Search for the cell housing the specified text and yield its (x, y) center coordinate. 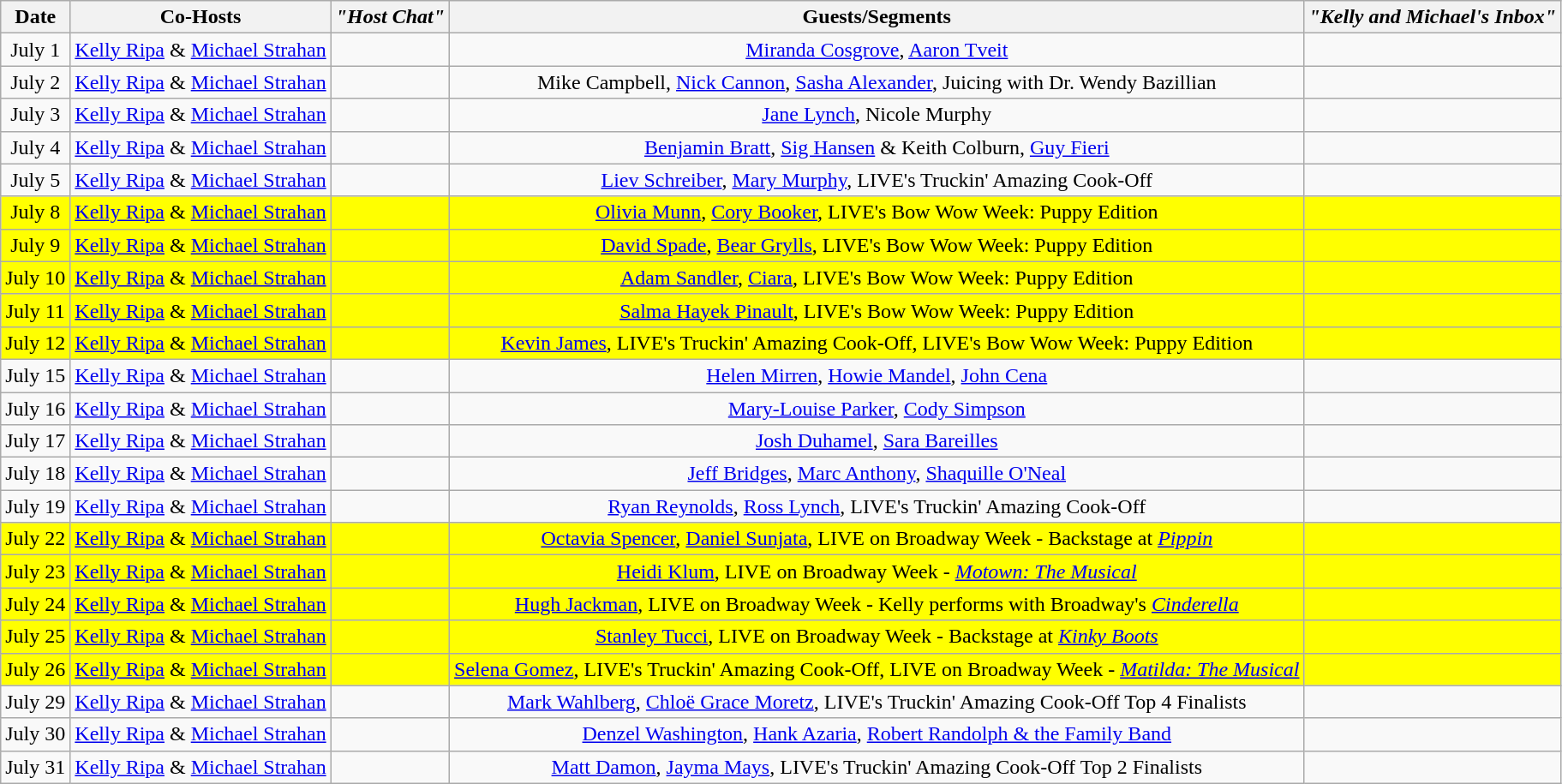
Helen Mirren, Howie Mandel, John Cena (877, 375)
July 30 (36, 734)
July 19 (36, 506)
Josh Duhamel, Sara Bareilles (877, 441)
July 3 (36, 115)
Heidi Klum, LIVE on Broadway Week - Motown: The Musical (877, 572)
July 18 (36, 474)
Benjamin Bratt, Sig Hansen & Keith Colburn, Guy Fieri (877, 147)
Date (36, 17)
July 15 (36, 375)
July 9 (36, 245)
Octavia Spencer, Daniel Sunjata, LIVE on Broadway Week - Backstage at Pippin (877, 539)
July 16 (36, 409)
Selena Gomez, LIVE's Truckin' Amazing Cook-Off, LIVE on Broadway Week - Matilda: The Musical (877, 669)
Jeff Bridges, Marc Anthony, Shaquille O'Neal (877, 474)
Denzel Washington, Hank Azaria, Robert Randolph & the Family Band (877, 734)
July 29 (36, 702)
July 23 (36, 572)
Olivia Munn, Cory Booker, LIVE's Bow Wow Week: Puppy Edition (877, 212)
Liev Schreiber, Mary Murphy, LIVE's Truckin' Amazing Cook-Off (877, 180)
July 22 (36, 539)
Co-Hosts (200, 17)
Guests/Segments (877, 17)
July 11 (36, 310)
Kevin James, LIVE's Truckin' Amazing Cook-Off, LIVE's Bow Wow Week: Puppy Edition (877, 343)
July 8 (36, 212)
Ryan Reynolds, Ross Lynch, LIVE's Truckin' Amazing Cook-Off (877, 506)
July 12 (36, 343)
July 4 (36, 147)
Jane Lynch, Nicole Murphy (877, 115)
July 24 (36, 604)
"Host Chat" (390, 17)
Mike Campbell, Nick Cannon, Sasha Alexander, Juicing with Dr. Wendy Bazillian (877, 82)
Stanley Tucci, LIVE on Broadway Week - Backstage at Kinky Boots (877, 637)
Salma Hayek Pinault, LIVE's Bow Wow Week: Puppy Edition (877, 310)
July 1 (36, 50)
Miranda Cosgrove, Aaron Tveit (877, 50)
Adam Sandler, Ciara, LIVE's Bow Wow Week: Puppy Edition (877, 278)
Matt Damon, Jayma Mays, LIVE's Truckin' Amazing Cook-Off Top 2 Finalists (877, 767)
July 10 (36, 278)
July 26 (36, 669)
Mary-Louise Parker, Cody Simpson (877, 409)
July 17 (36, 441)
July 25 (36, 637)
David Spade, Bear Grylls, LIVE's Bow Wow Week: Puppy Edition (877, 245)
July 5 (36, 180)
July 31 (36, 767)
Hugh Jackman, LIVE on Broadway Week - Kelly performs with Broadway's Cinderella (877, 604)
July 2 (36, 82)
"Kelly and Michael's Inbox" (1433, 17)
Mark Wahlberg, Chloë Grace Moretz, LIVE's Truckin' Amazing Cook-Off Top 4 Finalists (877, 702)
